Find where the given text appears and provide that cell's center as [X, Y] coordinate. 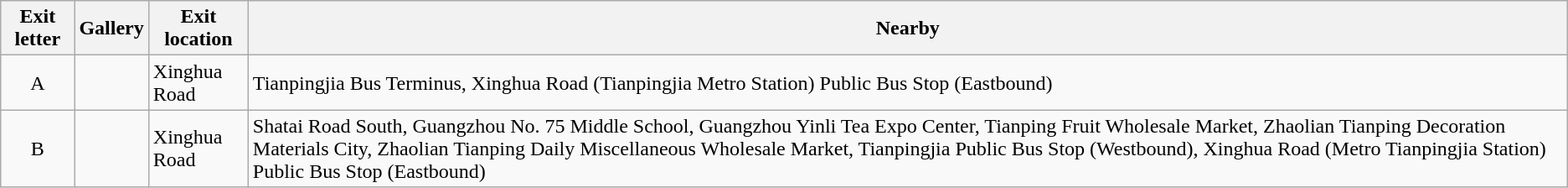
B [38, 149]
Exit location [198, 29]
Exit letter [38, 29]
Tianpingjia Bus Terminus, Xinghua Road (Tianpingjia Metro Station) Public Bus Stop (Eastbound) [908, 82]
Nearby [908, 29]
Gallery [111, 29]
A [38, 82]
